For the text-containing cell, return its midpoint in [x, y] coordinate format. 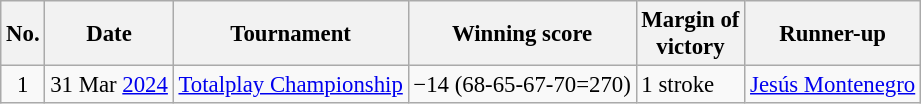
−14 (68-65-67-70=270) [522, 85]
Winning score [522, 34]
No. [23, 34]
Tournament [290, 34]
Totalplay Championship [290, 85]
Runner-up [833, 34]
1 [23, 85]
Date [109, 34]
31 Mar 2024 [109, 85]
Margin ofvictory [690, 34]
Jesús Montenegro [833, 85]
1 stroke [690, 85]
